From the cell containing the given text, extract its center point as (X, Y) coordinate. 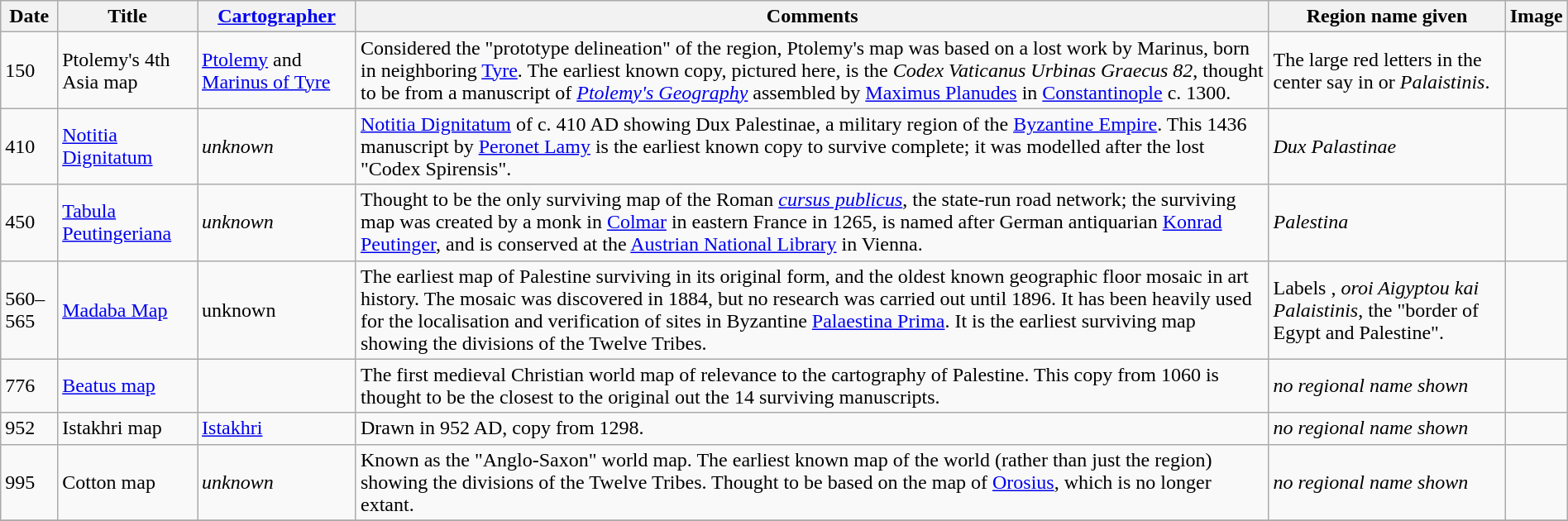
560–565 (30, 309)
Ptolemy and Marinus of Tyre (277, 70)
Beatus map (127, 385)
150 (30, 70)
Madaba Map (127, 309)
Title (127, 17)
995 (30, 482)
Istakhri (277, 428)
Image (1537, 17)
Region name given (1387, 17)
Drawn in 952 AD, copy from 1298. (812, 428)
Cartographer (277, 17)
Labels , oroi Aigyptou kai Palaistinis, the "border of Egypt and Palestine". (1387, 309)
The large red letters in the center say in or Palaistinis. (1387, 70)
Istakhri map (127, 428)
450 (30, 222)
952 (30, 428)
Comments (812, 17)
776 (30, 385)
Tabula Peutingeriana (127, 222)
Palestina (1387, 222)
Ptolemy's 4th Asia map (127, 70)
Date (30, 17)
Notitia Dignitatum (127, 146)
Dux Palastinae (1387, 146)
410 (30, 146)
Cotton map (127, 482)
